Return (x, y) of the center of cell containing provided text 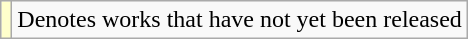
Denotes works that have not yet been released (240, 20)
